Determine the (X, Y) coordinate at the center of the cell enclosing the given text.  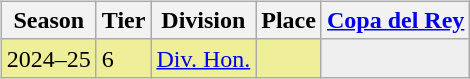
Division (204, 20)
Season (48, 20)
6 (124, 58)
Tier (124, 20)
Place (289, 20)
Copa del Rey (395, 20)
Div. Hon. (204, 58)
2024–25 (48, 58)
